Search for the cell housing the specified text and yield its (X, Y) center coordinate. 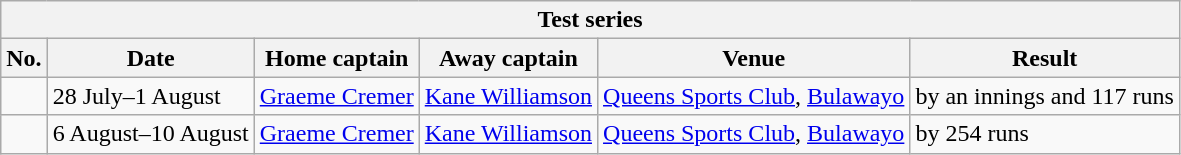
6 August–10 August (150, 134)
No. (24, 58)
Test series (590, 20)
Home captain (336, 58)
28 July–1 August (150, 96)
by 254 runs (1044, 134)
Result (1044, 58)
by an innings and 117 runs (1044, 96)
Away captain (508, 58)
Venue (754, 58)
Date (150, 58)
